Output the (x, y) coordinate of the center of the cell containing the given text.  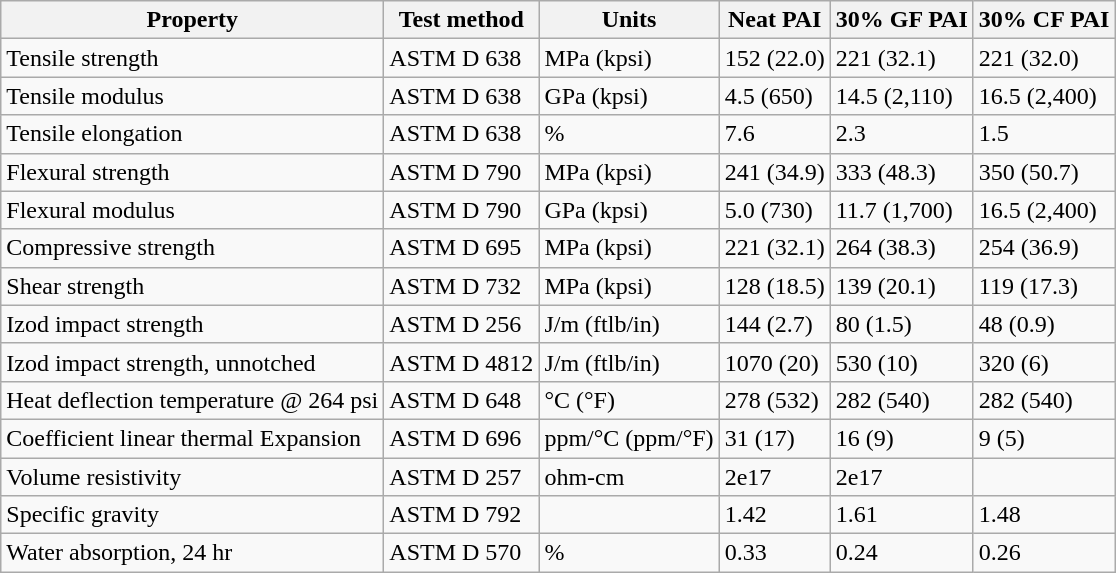
144 (2.7) (774, 324)
5.0 (730) (774, 210)
1070 (20) (774, 362)
30% GF PAI (902, 20)
Izod impact strength, unnotched (192, 362)
241 (34.9) (774, 172)
1.5 (1044, 134)
530 (10) (902, 362)
ASTM D 570 (462, 553)
ohm-cm (629, 477)
ASTM D 648 (462, 400)
ASTM D 732 (462, 286)
16 (9) (902, 438)
0.33 (774, 553)
14.5 (2,110) (902, 96)
Test method (462, 20)
°C (°F) (629, 400)
80 (1.5) (902, 324)
Water absorption, 24 hr (192, 553)
350 (50.7) (1044, 172)
Tensile modulus (192, 96)
119 (17.3) (1044, 286)
Property (192, 20)
Compressive strength (192, 248)
2.3 (902, 134)
278 (532) (774, 400)
Neat PAI (774, 20)
Units (629, 20)
Specific gravity (192, 515)
1.42 (774, 515)
Tensile strength (192, 58)
221 (32.0) (1044, 58)
139 (20.1) (902, 286)
ASTM D 256 (462, 324)
128 (18.5) (774, 286)
4.5 (650) (774, 96)
254 (36.9) (1044, 248)
333 (48.3) (902, 172)
Coefficient linear thermal Expansion (192, 438)
1.61 (902, 515)
48 (0.9) (1044, 324)
Flexural modulus (192, 210)
ASTM D 792 (462, 515)
0.26 (1044, 553)
320 (6) (1044, 362)
0.24 (902, 553)
ASTM D 257 (462, 477)
Izod impact strength (192, 324)
7.6 (774, 134)
Flexural strength (192, 172)
ASTM D 695 (462, 248)
30% CF PAI (1044, 20)
9 (5) (1044, 438)
ASTM D 4812 (462, 362)
31 (17) (774, 438)
1.48 (1044, 515)
Heat deflection temperature @ 264 psi (192, 400)
ASTM D 696 (462, 438)
264 (38.3) (902, 248)
11.7 (1,700) (902, 210)
152 (22.0) (774, 58)
Volume resistivity (192, 477)
Shear strength (192, 286)
ppm/°C (ppm/°F) (629, 438)
Tensile elongation (192, 134)
